Identify which cell holds the provided text, then report its (X, Y) central coordinate. 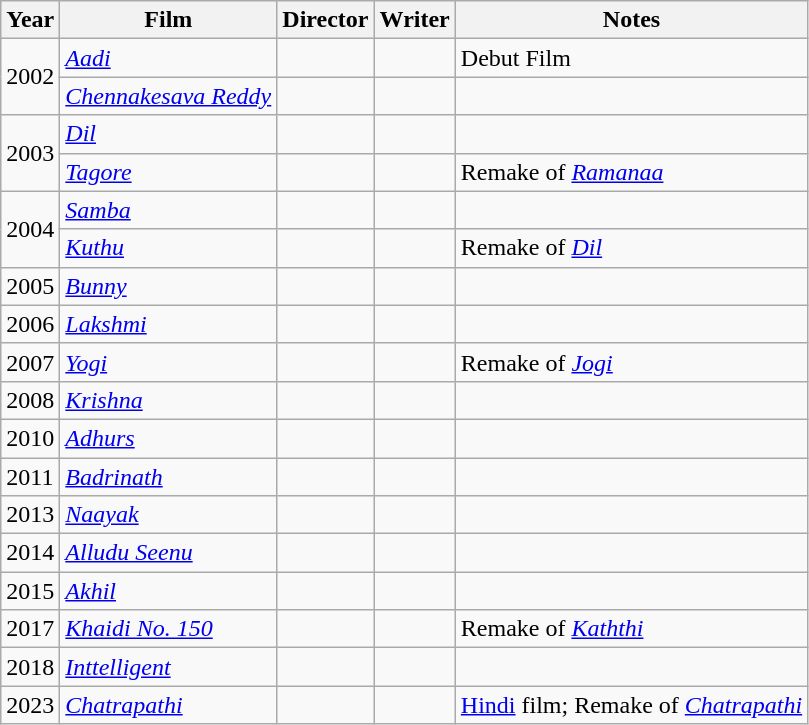
Badrinath (168, 477)
Year (30, 20)
Writer (414, 20)
Samba (168, 210)
Chatrapathi (168, 705)
2003 (30, 153)
Alludu Seenu (168, 553)
2013 (30, 515)
2004 (30, 229)
Khaidi No. 150 (168, 629)
Dil (168, 134)
Remake of Jogi (631, 362)
2006 (30, 324)
2007 (30, 362)
Krishna (168, 400)
2008 (30, 400)
Akhil (168, 591)
Director (326, 20)
2002 (30, 77)
Naayak (168, 515)
2018 (30, 667)
Remake of Ramanaa (631, 172)
Film (168, 20)
Tagore (168, 172)
Notes (631, 20)
2017 (30, 629)
2011 (30, 477)
Remake of Kaththi (631, 629)
Adhurs (168, 438)
Kuthu (168, 248)
2014 (30, 553)
2015 (30, 591)
Inttelligent (168, 667)
Chennakesava Reddy (168, 96)
Debut Film (631, 58)
Aadi (168, 58)
2005 (30, 286)
Bunny (168, 286)
Hindi film; Remake of Chatrapathi (631, 705)
2010 (30, 438)
Remake of Dil (631, 248)
Yogi (168, 362)
2023 (30, 705)
Lakshmi (168, 324)
